Capture the cell that displays the provided text and extract its (X, Y) central coordinate. 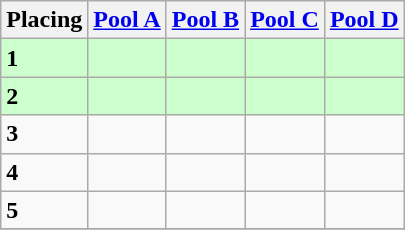
Placing (44, 20)
Pool B (205, 20)
Pool D (364, 20)
Pool C (285, 20)
3 (44, 134)
2 (44, 96)
4 (44, 172)
1 (44, 58)
Pool A (127, 20)
5 (44, 210)
